Capture the cell that displays the provided text and extract its [X, Y] central coordinate. 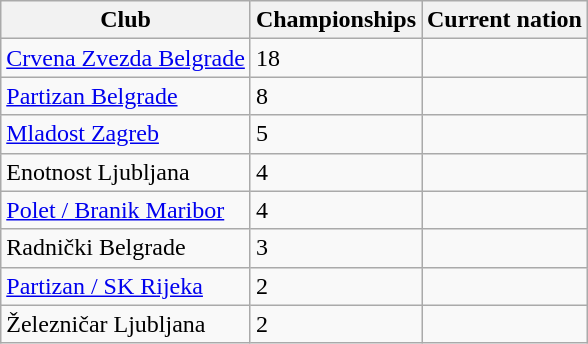
8 [336, 96]
Current nation [505, 20]
Polet / Branik Maribor [126, 210]
Partizan / SK Rijeka [126, 286]
18 [336, 58]
5 [336, 134]
Enotnost Ljubljana [126, 172]
Partizan Belgrade [126, 96]
3 [336, 248]
Crvena Zvezda Belgrade [126, 58]
Club [126, 20]
Championships [336, 20]
Železničar Ljubljana [126, 324]
Mladost Zagreb [126, 134]
Radnički Belgrade [126, 248]
